Find where the given text appears and provide that cell's center as [x, y] coordinate. 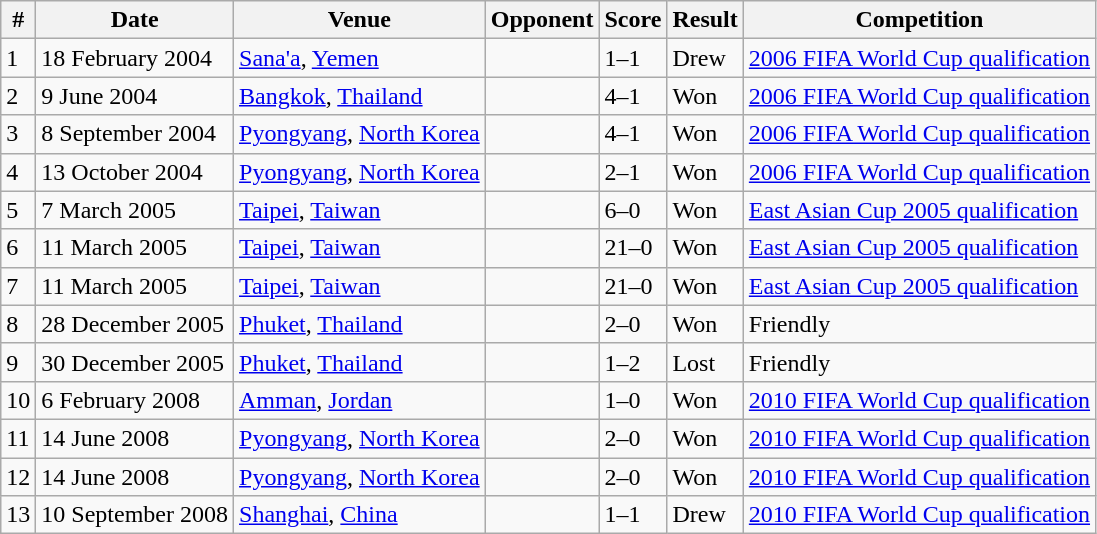
8 [18, 324]
13 [18, 515]
Venue [360, 20]
Date [135, 20]
2 [18, 96]
Competition [919, 20]
Shanghai, China [360, 515]
Score [633, 20]
5 [18, 210]
Amman, Jordan [360, 400]
6 [18, 248]
1–2 [633, 362]
6 February 2008 [135, 400]
8 September 2004 [135, 134]
10 [18, 400]
10 September 2008 [135, 515]
3 [18, 134]
# [18, 20]
12 [18, 477]
1 [18, 58]
6–0 [633, 210]
Lost [705, 362]
9 June 2004 [135, 96]
Opponent [542, 20]
9 [18, 362]
18 February 2004 [135, 58]
Sana'a, Yemen [360, 58]
13 October 2004 [135, 172]
4 [18, 172]
30 December 2005 [135, 362]
2–1 [633, 172]
11 [18, 438]
1–0 [633, 400]
Bangkok, Thailand [360, 96]
7 [18, 286]
Result [705, 20]
28 December 2005 [135, 324]
7 March 2005 [135, 210]
